From the cell containing the given text, extract its center point as (X, Y) coordinate. 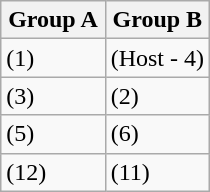
(1) (53, 58)
(2) (157, 96)
(6) (157, 134)
Group A (53, 20)
Group B (157, 20)
(12) (53, 172)
(11) (157, 172)
(Host - 4) (157, 58)
(3) (53, 96)
(5) (53, 134)
